Extract the [X, Y] coordinate from the center of the cell holding the provided text.  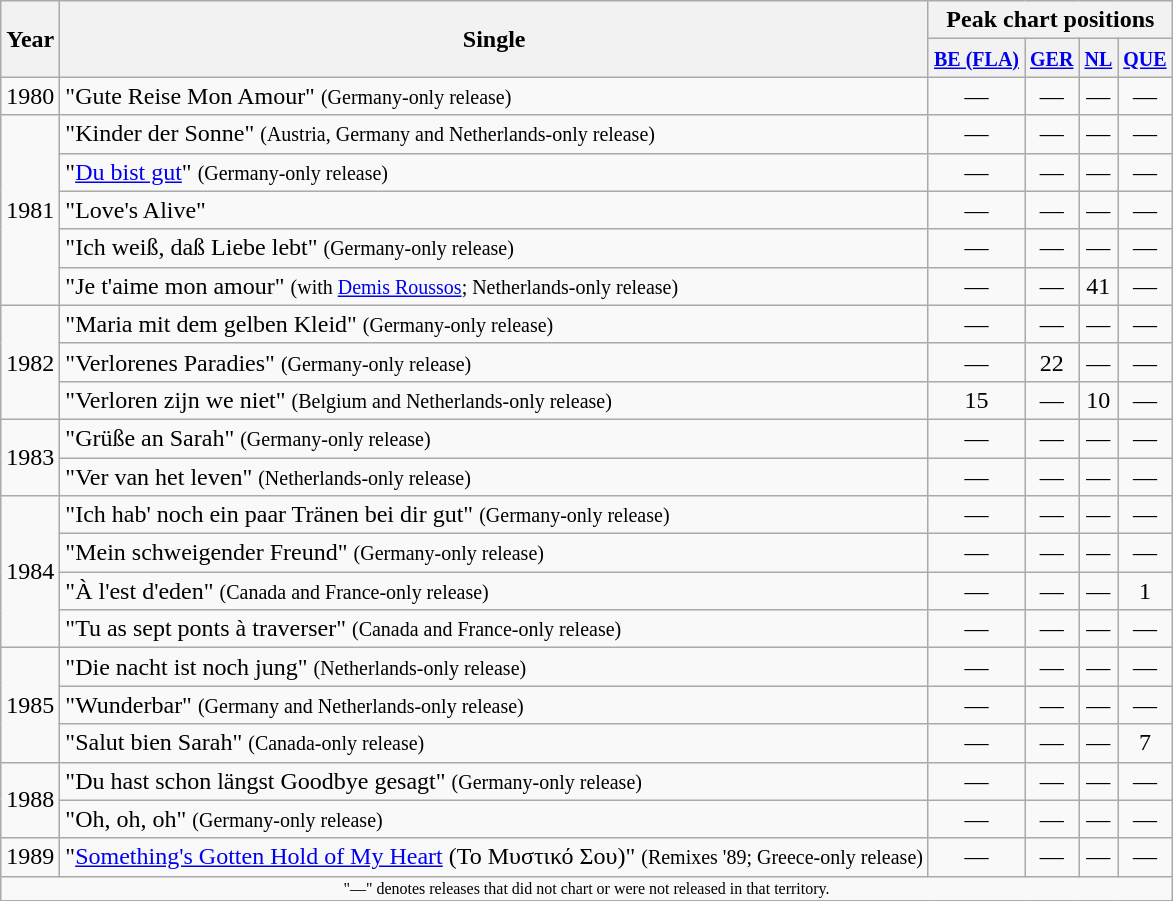
7 [1145, 743]
10 [1098, 400]
"Mein schweigender Freund" (Germany-only release) [494, 553]
"Grüße an Sarah" (Germany-only release) [494, 438]
GER [1052, 58]
15 [976, 400]
41 [1098, 286]
"À l'est d'eden" (Canada and France-only release) [494, 591]
1982 [30, 362]
1985 [30, 705]
Year [30, 39]
"Kinder der Sonne" (Austria, Germany and Netherlands-only release) [494, 134]
"Ver van het leven" (Netherlands-only release) [494, 477]
Peak chart positions [1050, 20]
1984 [30, 572]
"—" denotes releases that did not chart or were not released in that territory. [586, 888]
"Du hast schon längst Goodbye gesagt" (Germany-only release) [494, 781]
NL [1098, 58]
"Wunderbar" (Germany and Netherlands-only release) [494, 705]
1983 [30, 457]
"Gute Reise Mon Amour" (Germany-only release) [494, 96]
"Ich weiß, daß Liebe lebt" (Germany-only release) [494, 248]
BE (FLA) [976, 58]
"Love's Alive" [494, 210]
1 [1145, 591]
"Du bist gut" (Germany-only release) [494, 172]
"Je t'aime mon amour" (with Demis Roussos; Netherlands-only release) [494, 286]
"Something's Gotten Hold of My Heart (Το Μυστικό Σου)" (Remixes '89; Greece-only release) [494, 857]
"Maria mit dem gelben Kleid" (Germany-only release) [494, 324]
"Salut bien Sarah" (Canada-only release) [494, 743]
"Die nacht ist noch jung" (Netherlands-only release) [494, 667]
"Tu as sept ponts à traverser" (Canada and France-only release) [494, 629]
"Oh, oh, oh" (Germany-only release) [494, 819]
"Verlorenes Paradies" (Germany-only release) [494, 362]
22 [1052, 362]
QUE [1145, 58]
"Ich hab' noch ein paar Tränen bei dir gut" (Germany-only release) [494, 515]
"Verloren zijn we niet" (Belgium and Netherlands-only release) [494, 400]
1981 [30, 210]
1980 [30, 96]
Single [494, 39]
1989 [30, 857]
1988 [30, 800]
